Scan for the cell matching the given text and deliver its [x, y] coordinate at center. 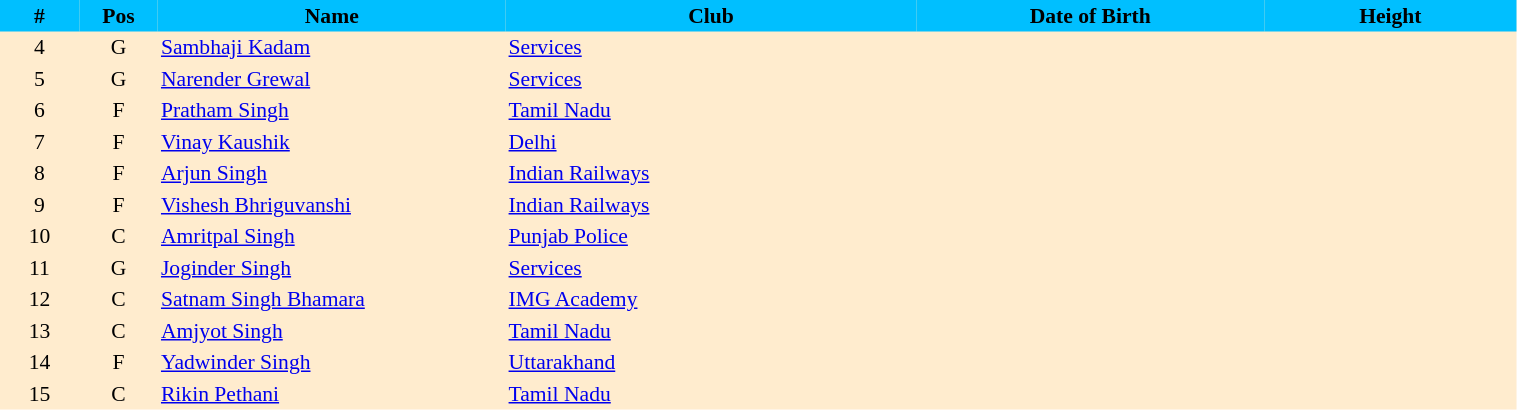
6 [40, 110]
Narender Grewal [332, 79]
Satnam Singh Bhamara [332, 300]
Uttarakhand [712, 362]
5 [40, 79]
Pratham Singh [332, 110]
Arjun Singh [332, 174]
15 [40, 394]
7 [40, 142]
9 [40, 205]
4 [40, 48]
# [40, 16]
Vishesh Bhriguvanshi [332, 205]
Height [1390, 16]
Date of Birth [1090, 16]
Rikin Pethani [332, 394]
12 [40, 300]
14 [40, 362]
13 [40, 331]
IMG Academy [712, 300]
Vinay Kaushik [332, 142]
Name [332, 16]
8 [40, 174]
Pos [118, 16]
Punjab Police [712, 236]
Yadwinder Singh [332, 362]
Amjyot Singh [332, 331]
Delhi [712, 142]
10 [40, 236]
Club [712, 16]
11 [40, 268]
Sambhaji Kadam [332, 48]
Amritpal Singh [332, 236]
Joginder Singh [332, 268]
